Capture the cell that displays the provided text and extract its (X, Y) central coordinate. 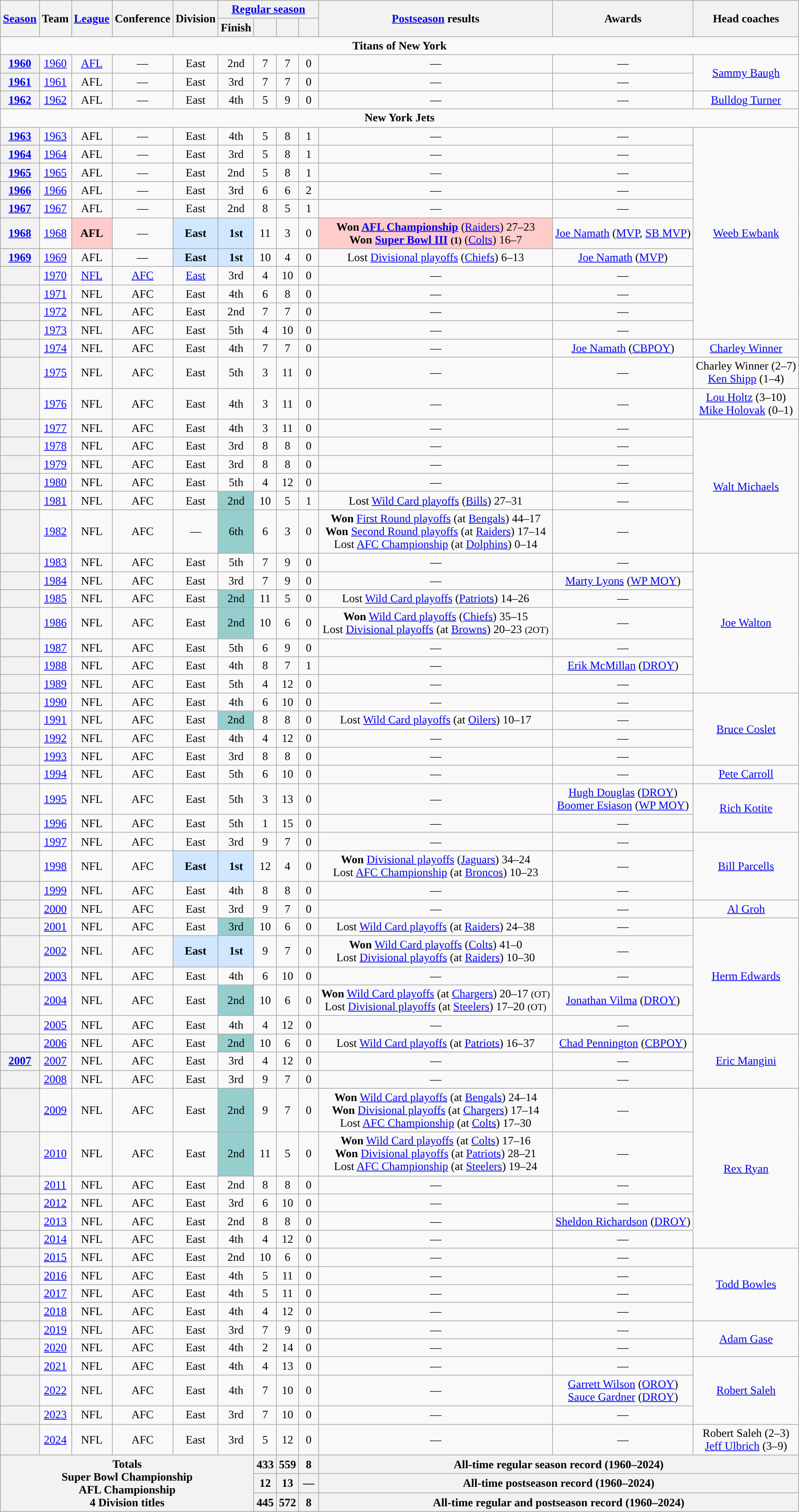
Conference (143, 19)
2021 (55, 1366)
Garrett Wilson (OROY)Sauce Gardner (DROY) (623, 1391)
League (92, 19)
2022 (55, 1391)
Lost Wild Card playoffs (Patriots) 14–26 (436, 599)
Lost Divisional playoffs (Chiefs) 6–13 (436, 258)
1977 (55, 428)
2016 (55, 1275)
2005 (55, 1025)
Won Divisional playoffs (Jaguars) 34–24Lost AFC Championship (at Broncos) 10–23 (436, 866)
Titans of New York (399, 46)
Joe Walton (746, 623)
Division (196, 19)
559 (287, 1464)
Lou Holtz (3–10)Mike Holovak (0–1) (746, 403)
Charley Winner (2–7)Ken Shipp (1–4) (746, 373)
Finish (236, 28)
1996 (55, 823)
1971 (55, 294)
Bulldog Turner (746, 100)
1993 (55, 756)
Regular season (268, 10)
2023 (55, 1415)
Won Wild Card playoffs (at Chargers) 20–17 (OT)Lost Divisional playoffs (at Steelers) 17–20 (OT) (436, 1001)
Lost Wild Card playoffs (at Raiders) 24–38 (436, 927)
2001 (55, 927)
Season (20, 19)
Sammy Baugh (746, 73)
2002 (55, 951)
2010 (55, 1154)
1989 (55, 684)
1987 (55, 648)
572 (287, 1502)
15 (287, 823)
Rex Ryan (746, 1168)
2004 (55, 1001)
Lost Wild Card playoffs (at Patriots) 16–37 (436, 1043)
Sheldon Richardson (DROY) (623, 1221)
1973 (55, 330)
445 (265, 1502)
Lost Wild Card playoffs (at Oilers) 10–17 (436, 720)
1997 (55, 841)
2006 (55, 1043)
Won Wild Card playoffs (Chiefs) 35–15Lost Divisional playoffs (at Browns) 20–23 (2OT) (436, 623)
Adam Gase (746, 1339)
1991 (55, 720)
1984 (55, 581)
Totals Super Bowl Championship AFL Championship 4 Division titles (127, 1483)
2018 (55, 1312)
Al Groh (746, 909)
Rich Kotite (746, 808)
1998 (55, 866)
Awards (623, 19)
2009 (55, 1110)
1994 (55, 774)
New York Jets (399, 118)
1974 (55, 348)
2003 (55, 976)
1988 (55, 666)
1976 (55, 403)
2020 (55, 1348)
1982 (55, 531)
2017 (55, 1294)
6th (236, 531)
Lost Wild Card playoffs (Bills) 27–31 (436, 500)
2019 (55, 1330)
2024 (55, 1439)
Bill Parcells (746, 866)
2015 (55, 1257)
All-time regular and postseason record (1960–2024) (558, 1502)
1986 (55, 623)
Hugh Douglas (DROY)Boomer Esiason (WP MOY) (623, 799)
Weeb Ewbank (746, 233)
Joe Namath (CBPOY) (623, 348)
All-time regular season record (1960–2024) (558, 1464)
2008 (55, 1079)
Won Wild Card playoffs (Colts) 41–0Lost Divisional playoffs (at Raiders) 10–30 (436, 951)
Chad Pennington (CBPOY) (623, 1043)
Postseason results (436, 19)
2011 (55, 1185)
1995 (55, 799)
1970 (55, 276)
Won AFL Championship (Raiders) 27–23Won Super Bowl III (1) (Colts) 16–7 (436, 233)
Eric Mangini (746, 1061)
Marty Lyons (WP MOY) (623, 581)
Won Wild Card playoffs (at Bengals) 24–14Won Divisional playoffs (at Chargers) 17–14 Lost AFC Championship (at Colts) 17–30 (436, 1110)
Walt Michaels (746, 486)
1985 (55, 599)
All-time postseason record (1960–2024) (558, 1483)
Pete Carroll (746, 774)
1979 (55, 464)
2014 (55, 1239)
Robert Saleh (2–3) Jeff Ulbrich (3–9) (746, 1439)
1980 (55, 482)
1983 (55, 562)
2012 (55, 1203)
Jonathan Vilma (DROY) (623, 1001)
1978 (55, 446)
Joe Namath (MVP) (623, 258)
Bruce Coslet (746, 729)
1992 (55, 738)
433 (265, 1464)
Robert Saleh (746, 1391)
Herm Edwards (746, 976)
Charley Winner (746, 348)
Won Wild Card playoffs (at Colts) 17–16Won Divisional playoffs (at Patriots) 28–21Lost AFC Championship (at Steelers) 19–24 (436, 1154)
1975 (55, 373)
Team (55, 19)
1999 (55, 890)
Erik McMillan (DROY) (623, 666)
Head coaches (746, 19)
Todd Bowles (746, 1284)
1990 (55, 702)
Joe Namath (MVP, SB MVP) (623, 233)
Won First Round playoffs (at Bengals) 44–17Won Second Round playoffs (at Raiders) 17–14Lost AFC Championship (at Dolphins) 0–14 (436, 531)
14 (287, 1348)
2013 (55, 1221)
1981 (55, 500)
1972 (55, 312)
2000 (55, 909)
